Capture the cell that displays the provided text and extract its [x, y] central coordinate. 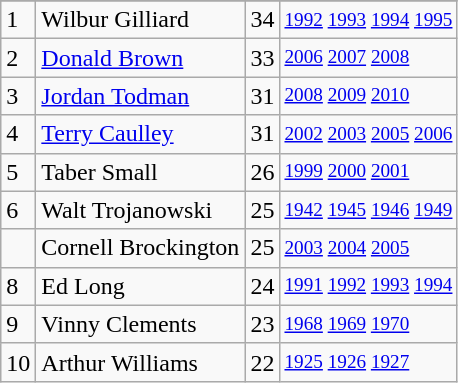
Ed Long [140, 286]
Wilbur Gilliard [140, 20]
8 [18, 286]
1991 1992 1993 1994 [368, 286]
4 [18, 134]
1942 1945 1946 1949 [368, 210]
3 [18, 96]
2008 2009 2010 [368, 96]
Vinny Clements [140, 324]
2003 2004 2005 [368, 248]
1968 1969 1970 [368, 324]
2 [18, 58]
2006 2007 2008 [368, 58]
Donald Brown [140, 58]
26 [262, 172]
33 [262, 58]
6 [18, 210]
1925 1926 1927 [368, 362]
5 [18, 172]
2002 2003 2005 2006 [368, 134]
1 [18, 20]
9 [18, 324]
24 [262, 286]
23 [262, 324]
Terry Caulley [140, 134]
10 [18, 362]
1992 1993 1994 1995 [368, 20]
Walt Trojanowski [140, 210]
34 [262, 20]
Jordan Todman [140, 96]
Taber Small [140, 172]
1999 2000 2001 [368, 172]
Cornell Brockington [140, 248]
Arthur Williams [140, 362]
22 [262, 362]
